Pinpoint the cell where the given text exists, returning its (x, y) midpoint coordinate. 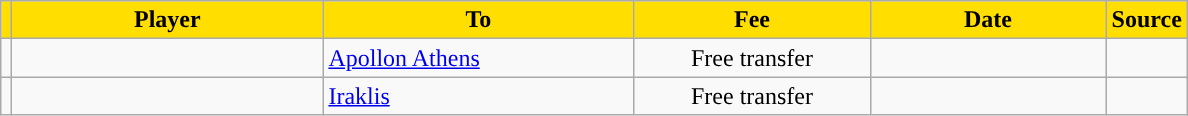
Apollon Athens (478, 58)
Source (1146, 20)
Fee (752, 20)
Date (988, 20)
Player (168, 20)
Iraklis (478, 96)
To (478, 20)
